Provide the [X, Y] coordinate of the cell's center where the given text is located.  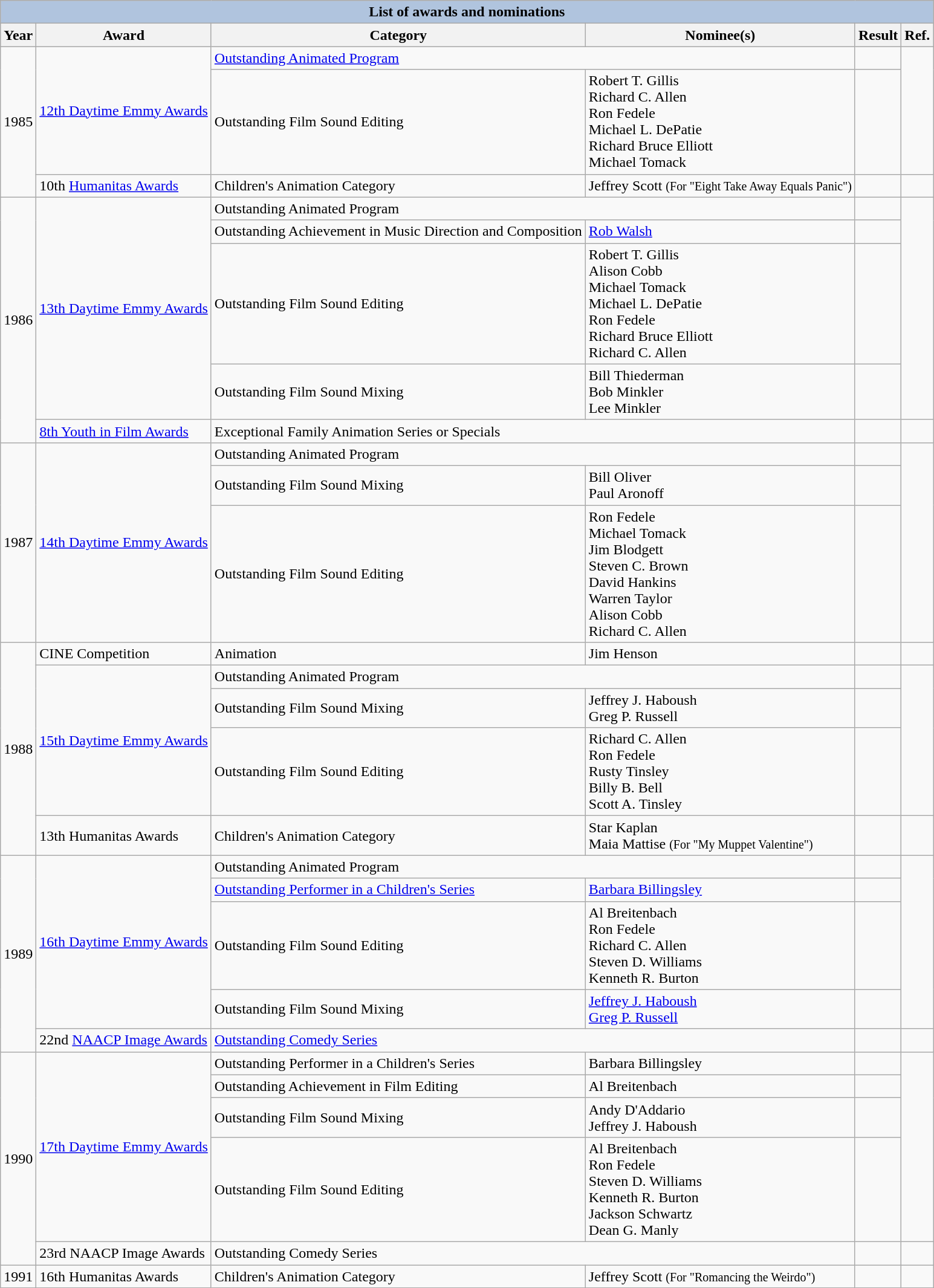
Robert T. GillisAlison CobbMichael TomackMichael L. DePatieRon FedeleRichard Bruce ElliottRichard C. Allen [720, 303]
Rob Walsh [720, 231]
Andy D'AddarioJeffrey J. Haboush [720, 1117]
Jim Henson [720, 654]
Animation [398, 654]
Jeffrey Scott (For "Romancing the Weirdo") [720, 1276]
Outstanding Achievement in Music Direction and Composition [398, 231]
Category [398, 35]
Exceptional Family Animation Series or Specials [533, 431]
22nd NAACP Image Awards [124, 1040]
Ron FedeleMichael TomackJim BlodgettSteven C. BrownDavid HankinsWarren TaylorAlison CobbRichard C. Allen [720, 574]
Award [124, 35]
10th Humanitas Awards [124, 186]
Richard C. AllenRon FedeleRusty TinsleyBilly B. BellScott A. Tinsley [720, 772]
1987 [18, 542]
Outstanding Achievement in Film Editing [398, 1086]
Jeffrey Scott (For "Eight Take Away Equals Panic") [720, 186]
1988 [18, 749]
14th Daytime Emmy Awards [124, 542]
15th Daytime Emmy Awards [124, 741]
1989 [18, 954]
Star KaplanMaia Mattise (For "My Muppet Valentine") [720, 835]
Bill ThiedermanBob MinklerLee Minkler [720, 392]
8th Youth in Film Awards [124, 431]
Result [878, 35]
12th Daytime Emmy Awards [124, 110]
Robert T. GillisRichard C. AllenRon FedeleMichael L. DePatieRichard Bruce ElliottMichael Tomack [720, 122]
13th Daytime Emmy Awards [124, 308]
16th Daytime Emmy Awards [124, 942]
Al BreitenbachRon FedeleSteven D. WilliamsKenneth R. BurtonJackson SchwartzDean G. Manly [720, 1189]
Year [18, 35]
1991 [18, 1276]
Bill OliverPaul Aronoff [720, 485]
23rd NAACP Image Awards [124, 1253]
16th Humanitas Awards [124, 1276]
17th Daytime Emmy Awards [124, 1147]
CINE Competition [124, 654]
13th Humanitas Awards [124, 835]
1990 [18, 1158]
1986 [18, 320]
Al BreitenbachRon FedeleRichard C. AllenSteven D. WilliamsKenneth R. Burton [720, 945]
Nominee(s) [720, 35]
List of awards and nominations [467, 12]
Ref. [918, 35]
Al Breitenbach [720, 1086]
1985 [18, 122]
